From the cell containing the given text, extract its center point as (x, y) coordinate. 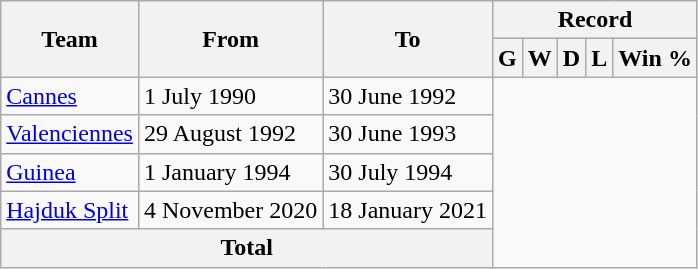
30 June 1992 (408, 96)
Cannes (70, 96)
From (230, 39)
L (600, 58)
Valenciennes (70, 134)
Guinea (70, 172)
29 August 1992 (230, 134)
Total (247, 248)
4 November 2020 (230, 210)
1 July 1990 (230, 96)
Record (594, 20)
1 January 1994 (230, 172)
30 July 1994 (408, 172)
Team (70, 39)
18 January 2021 (408, 210)
G (507, 58)
W (540, 58)
To (408, 39)
Hajduk Split (70, 210)
30 June 1993 (408, 134)
Win % (656, 58)
D (571, 58)
